Find where the given text appears and provide that cell's center as [x, y] coordinate. 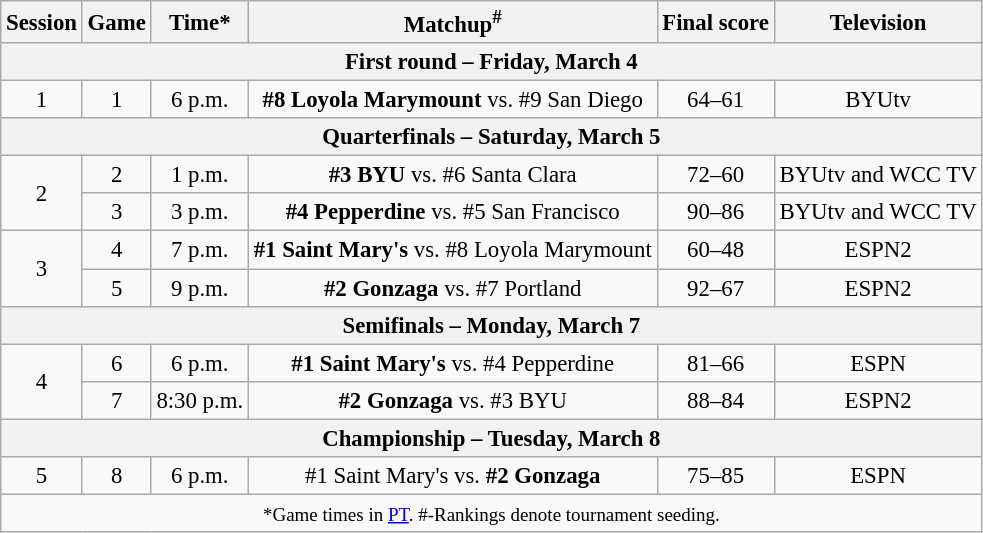
60–48 [716, 250]
8:30 p.m. [200, 400]
First round – Friday, March 4 [492, 62]
88–84 [716, 400]
Championship – Tuesday, March 8 [492, 438]
9 p.m. [200, 288]
#2 Gonzaga vs. #7 Portland [452, 288]
#1 Saint Mary's vs. #4 Pepperdine [452, 363]
81–66 [716, 363]
*Game times in PT. #-Rankings denote tournament seeding. [492, 513]
Final score [716, 22]
1 p.m. [200, 175]
BYUtv [878, 100]
Quarterfinals – Saturday, March 5 [492, 137]
Session [42, 22]
#3 BYU vs. #6 Santa Clara [452, 175]
7 p.m. [200, 250]
7 [116, 400]
#2 Gonzaga vs. #3 BYU [452, 400]
3 p.m. [200, 213]
6 [116, 363]
92–67 [716, 288]
8 [116, 476]
75–85 [716, 476]
#8 Loyola Marymount vs. #9 San Diego [452, 100]
#1 Saint Mary's vs. #2 Gonzaga [452, 476]
72–60 [716, 175]
Time* [200, 22]
90–86 [716, 213]
#4 Pepperdine vs. #5 San Francisco [452, 213]
Television [878, 22]
64–61 [716, 100]
Semifinals – Monday, March 7 [492, 325]
#1 Saint Mary's vs. #8 Loyola Marymount [452, 250]
Matchup# [452, 22]
Game [116, 22]
